Identify which cell holds the provided text, then report its [X, Y] central coordinate. 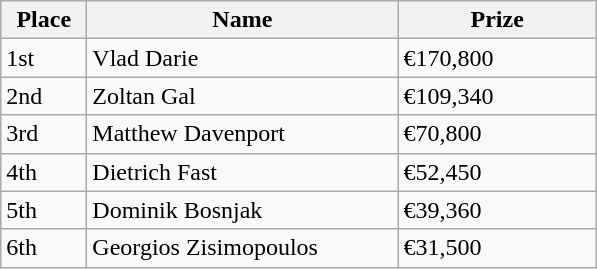
Georgios Zisimopoulos [242, 248]
Prize [498, 20]
4th [44, 172]
€31,500 [498, 248]
Vlad Darie [242, 58]
Place [44, 20]
Dietrich Fast [242, 172]
1st [44, 58]
€52,450 [498, 172]
€109,340 [498, 96]
Dominik Bosnjak [242, 210]
Zoltan Gal [242, 96]
2nd [44, 96]
5th [44, 210]
€39,360 [498, 210]
Name [242, 20]
6th [44, 248]
Matthew Davenport [242, 134]
3rd [44, 134]
€70,800 [498, 134]
€170,800 [498, 58]
